Provide the [X, Y] coordinate of the cell's center where the given text is located.  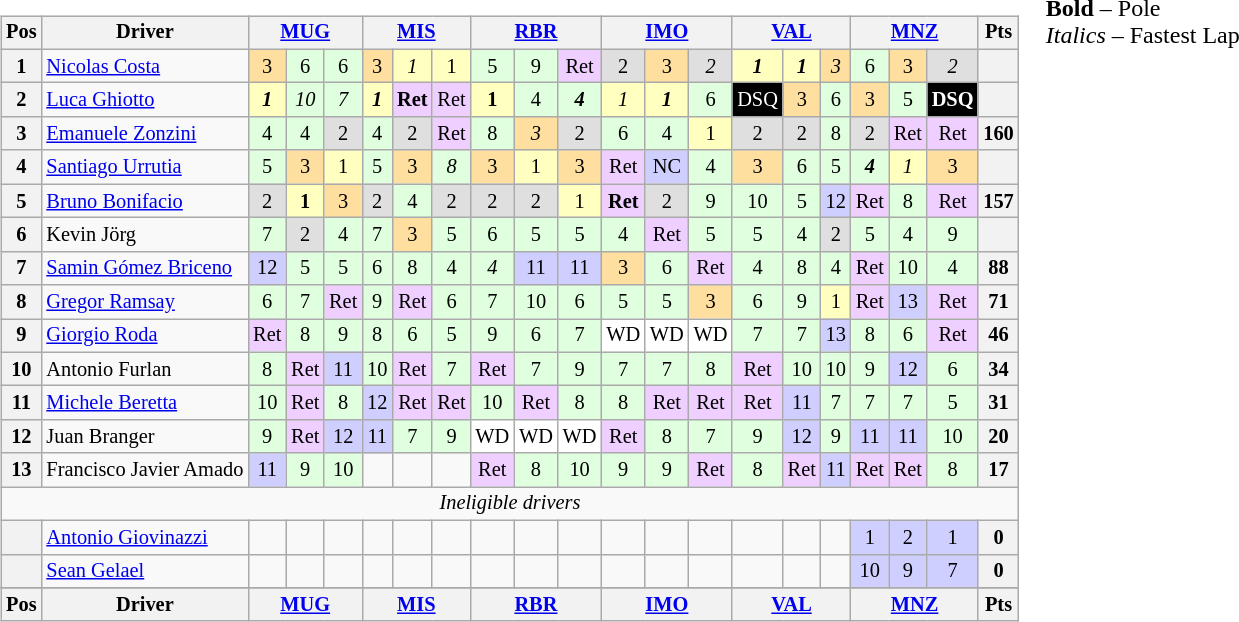
Nicolas Costa [144, 66]
Antonio Giovinazzi [144, 537]
20 [998, 437]
Luca Ghiotto [144, 100]
Bruno Bonifacio [144, 201]
Kevin Jörg [144, 235]
Samin Gómez Briceno [144, 268]
Francisco Javier Amado [144, 470]
Michele Beretta [144, 403]
NC [667, 167]
88 [998, 268]
Santiago Urrutia [144, 167]
157 [998, 201]
Juan Branger [144, 437]
71 [998, 302]
31 [998, 403]
160 [998, 134]
Antonio Furlan [144, 369]
Giorgio Roda [144, 336]
Gregor Ramsay [144, 302]
Emanuele Zonzini [144, 134]
17 [998, 470]
Ineligible drivers [510, 504]
34 [998, 369]
46 [998, 336]
Sean Gelael [144, 571]
